From the cell containing the given text, extract its center point as [X, Y] coordinate. 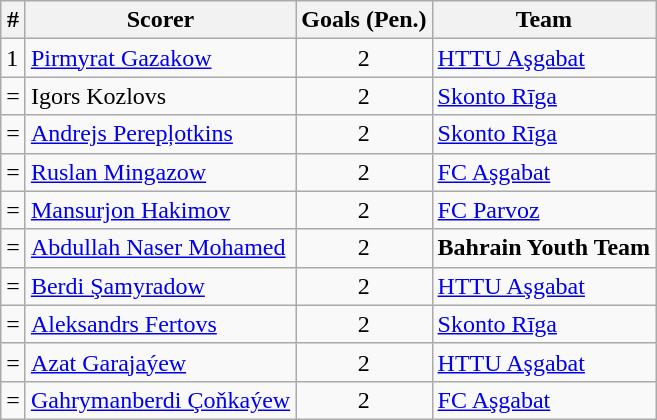
1 [14, 58]
Ruslan Mingazow [160, 172]
Igors Kozlovs [160, 96]
# [14, 20]
Berdi Şamyradow [160, 286]
Andrejs Perepļotkins [160, 134]
Team [544, 20]
Bahrain Youth Team [544, 248]
Azat Garajaýew [160, 362]
FC Parvoz [544, 210]
Gahrymanberdi Çoňkaýew [160, 400]
Goals (Pen.) [364, 20]
Scorer [160, 20]
Mansurjon Hakimov [160, 210]
Aleksandrs Fertovs [160, 324]
Abdullah Naser Mohamed [160, 248]
Pirmyrat Gazakow [160, 58]
